From the cell containing the given text, extract its center point as [x, y] coordinate. 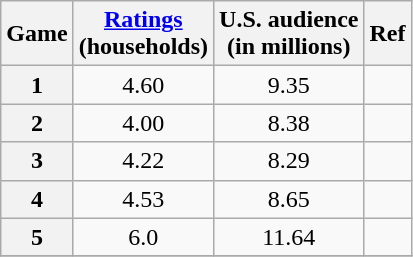
U.S. audience(in millions) [289, 34]
Game [37, 34]
4.53 [143, 199]
4.60 [143, 85]
8.65 [289, 199]
3 [37, 161]
2 [37, 123]
Ratings(households) [143, 34]
9.35 [289, 85]
4.22 [143, 161]
Ref [388, 34]
6.0 [143, 237]
11.64 [289, 237]
5 [37, 237]
8.38 [289, 123]
4.00 [143, 123]
8.29 [289, 161]
4 [37, 199]
1 [37, 85]
